Scan for the cell matching the given text and deliver its [x, y] coordinate at center. 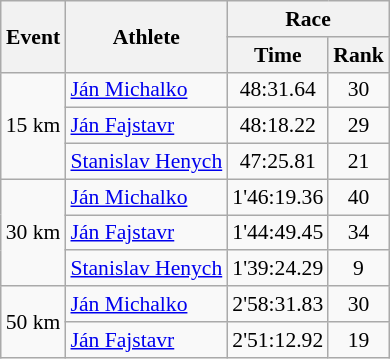
2'51:12.92 [278, 340]
2'58:31.83 [278, 304]
15 km [34, 126]
1'46:19.36 [278, 197]
9 [358, 269]
47:25.81 [278, 162]
Time [278, 55]
1'39:24.29 [278, 269]
Athlete [146, 36]
50 km [34, 322]
34 [358, 233]
48:31.64 [278, 90]
Rank [358, 55]
21 [358, 162]
Race [308, 19]
40 [358, 197]
Event [34, 36]
48:18.22 [278, 126]
30 km [34, 232]
19 [358, 340]
1'44:49.45 [278, 233]
29 [358, 126]
